Determine the [X, Y] coordinate at the center of the cell enclosing the given text.  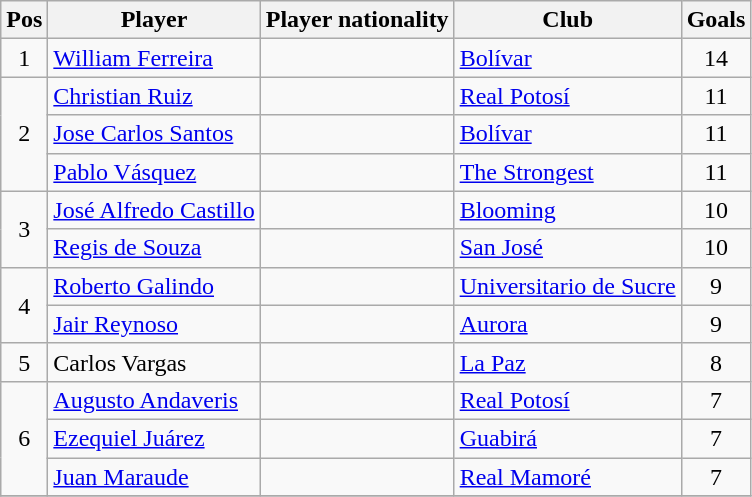
Pablo Vásquez [154, 172]
Goals [716, 20]
Aurora [568, 324]
Universitario de Sucre [568, 286]
6 [24, 438]
4 [24, 305]
Guabirá [568, 438]
Blooming [568, 210]
Real Mamoré [568, 477]
Jair Reynoso [154, 324]
La Paz [568, 362]
Pos [24, 20]
Regis de Souza [154, 248]
Christian Ruiz [154, 96]
2 [24, 134]
Player [154, 20]
Jose Carlos Santos [154, 134]
1 [24, 58]
José Alfredo Castillo [154, 210]
3 [24, 229]
William Ferreira [154, 58]
Club [568, 20]
Carlos Vargas [154, 362]
Ezequiel Juárez [154, 438]
14 [716, 58]
8 [716, 362]
Augusto Andaveris [154, 400]
The Strongest [568, 172]
5 [24, 362]
Player nationality [357, 20]
Juan Maraude [154, 477]
Roberto Galindo [154, 286]
San José [568, 248]
